Capture the cell that displays the provided text and extract its (x, y) central coordinate. 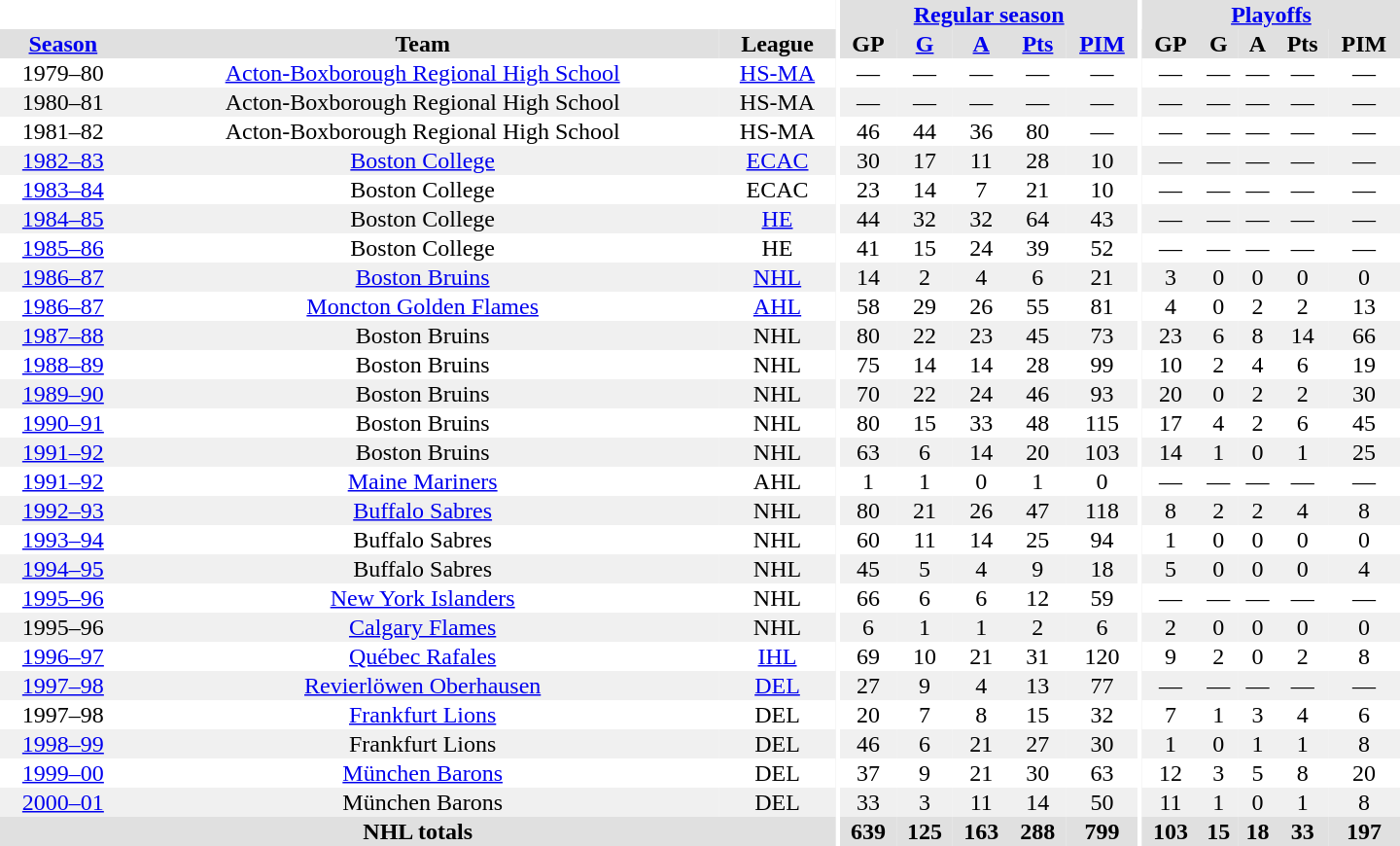
1982–83 (63, 160)
50 (1102, 802)
Maine Mariners (423, 481)
New York Islanders (423, 598)
120 (1102, 656)
1994–95 (63, 569)
115 (1102, 423)
118 (1102, 511)
1985–86 (63, 248)
1984–85 (63, 219)
288 (1037, 831)
NHL totals (418, 831)
48 (1037, 423)
1981–82 (63, 131)
Calgary Flames (423, 627)
81 (1102, 306)
31 (1037, 656)
639 (868, 831)
League (778, 44)
47 (1037, 511)
1980–81 (63, 102)
1988–89 (63, 365)
1993–94 (63, 540)
39 (1037, 248)
Team (423, 44)
60 (868, 540)
1983–84 (63, 190)
1998–99 (63, 744)
73 (1102, 335)
163 (981, 831)
IHL (778, 656)
Québec Rafales (423, 656)
197 (1364, 831)
58 (868, 306)
1989–90 (63, 394)
2000–01 (63, 802)
99 (1102, 365)
43 (1102, 219)
1996–97 (63, 656)
55 (1037, 306)
77 (1102, 686)
94 (1102, 540)
1992–93 (63, 511)
70 (868, 394)
36 (981, 131)
Season (63, 44)
59 (1102, 598)
Regular season (990, 15)
93 (1102, 394)
1979–80 (63, 73)
41 (868, 248)
1990–91 (63, 423)
64 (1037, 219)
Moncton Golden Flames (423, 306)
125 (925, 831)
1999–00 (63, 773)
Revierlöwen Oberhausen (423, 686)
Playoffs (1272, 15)
37 (868, 773)
799 (1102, 831)
19 (1364, 365)
69 (868, 656)
1987–88 (63, 335)
75 (868, 365)
29 (925, 306)
52 (1102, 248)
